Extract the [x, y] coordinate from the center of the cell holding the provided text.  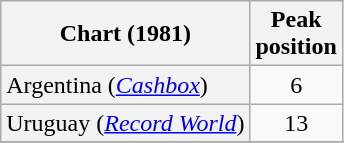
Argentina (Cashbox) [126, 85]
Chart (1981) [126, 34]
Uruguay (Record World) [126, 123]
Peakposition [296, 34]
6 [296, 85]
13 [296, 123]
